Identify which cell holds the provided text, then report its (X, Y) central coordinate. 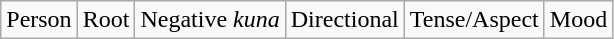
Negative kuna (210, 20)
Mood (578, 20)
Directional (344, 20)
Person (39, 20)
Root (106, 20)
Tense/Aspect (474, 20)
